Scan for the cell matching the given text and deliver its (X, Y) coordinate at center. 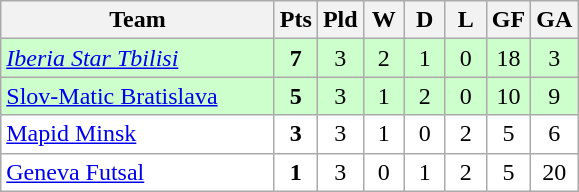
Team (138, 20)
W (384, 20)
9 (554, 96)
20 (554, 172)
6 (554, 134)
Slov-Matic Bratislava (138, 96)
Pld (340, 20)
Mapid Minsk (138, 134)
7 (296, 58)
Geneva Futsal (138, 172)
18 (508, 58)
10 (508, 96)
Pts (296, 20)
GF (508, 20)
Iberia Star Tbilisi (138, 58)
L (466, 20)
D (424, 20)
GA (554, 20)
